Find where the given text appears and provide that cell's center as [x, y] coordinate. 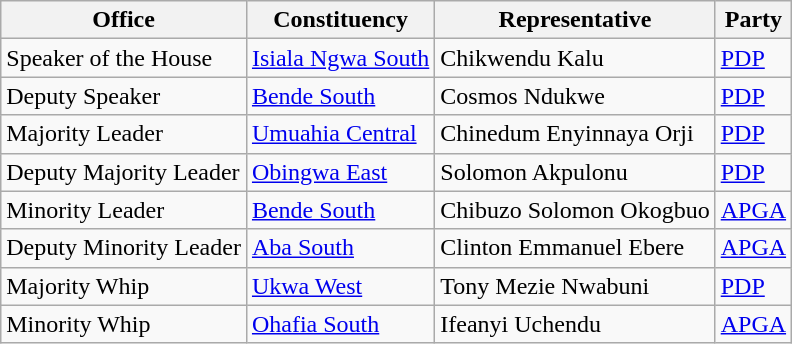
Chinedum Enyinnaya Orji [575, 134]
Isiala Ngwa South [340, 58]
Office [124, 20]
Clinton Emmanuel Ebere [575, 248]
Constituency [340, 20]
Ukwa West [340, 286]
Deputy Majority Leader [124, 172]
Cosmos Ndukwe [575, 96]
Majority Leader [124, 134]
Deputy Speaker [124, 96]
Umuahia Central [340, 134]
Deputy Minority Leader [124, 248]
Solomon Akpulonu [575, 172]
Tony Mezie Nwabuni [575, 286]
Ifeanyi Uchendu [575, 324]
Ohafia South [340, 324]
Aba South [340, 248]
Majority Whip [124, 286]
Minority Leader [124, 210]
Minority Whip [124, 324]
Obingwa East [340, 172]
Chibuzo Solomon Okogbuo [575, 210]
Representative [575, 20]
Chikwendu Kalu [575, 58]
Party [753, 20]
Speaker of the House [124, 58]
